Detect which cell encompasses the target text, then output its (x, y) center coordinate. 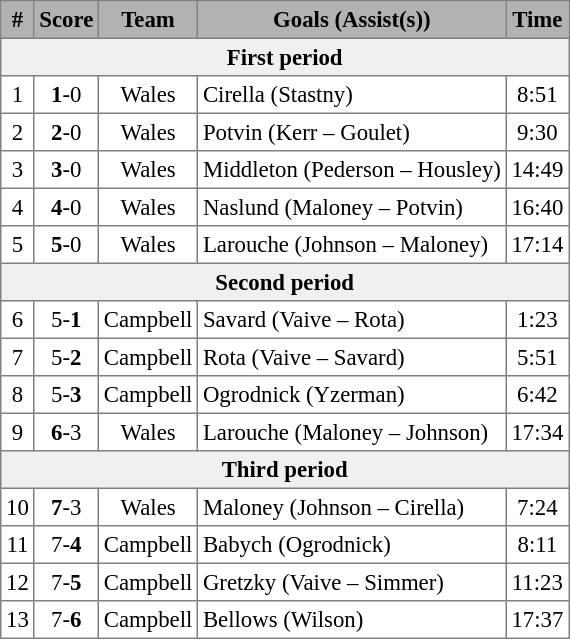
Middleton (Pederson – Housley) (352, 170)
13 (18, 620)
Potvin (Kerr – Goulet) (352, 132)
5-0 (66, 245)
17:34 (537, 432)
6-3 (66, 432)
7-5 (66, 582)
Bellows (Wilson) (352, 620)
Babych (Ogrodnick) (352, 545)
Rota (Vaive – Savard) (352, 357)
17:14 (537, 245)
First period (285, 57)
8:11 (537, 545)
9:30 (537, 132)
Naslund (Maloney – Potvin) (352, 207)
1 (18, 95)
Ogrodnick (Yzerman) (352, 395)
10 (18, 507)
6 (18, 320)
Larouche (Maloney – Johnson) (352, 432)
Score (66, 20)
7 (18, 357)
2 (18, 132)
1:23 (537, 320)
11:23 (537, 582)
17:37 (537, 620)
Time (537, 20)
Savard (Vaive – Rota) (352, 320)
5 (18, 245)
5:51 (537, 357)
3-0 (66, 170)
7:24 (537, 507)
8:51 (537, 95)
5-3 (66, 395)
Cirella (Stastny) (352, 95)
5-1 (66, 320)
Goals (Assist(s)) (352, 20)
1-0 (66, 95)
Third period (285, 470)
3 (18, 170)
# (18, 20)
7-6 (66, 620)
14:49 (537, 170)
Second period (285, 282)
Team (148, 20)
2-0 (66, 132)
8 (18, 395)
12 (18, 582)
7-3 (66, 507)
4 (18, 207)
Larouche (Johnson – Maloney) (352, 245)
16:40 (537, 207)
Maloney (Johnson – Cirella) (352, 507)
11 (18, 545)
7-4 (66, 545)
Gretzky (Vaive – Simmer) (352, 582)
9 (18, 432)
4-0 (66, 207)
5-2 (66, 357)
6:42 (537, 395)
